Identify which cell holds the provided text, then report its (X, Y) central coordinate. 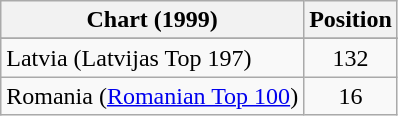
Chart (1999) (152, 20)
Latvia (Latvijas Top 197) (152, 58)
132 (351, 58)
Position (351, 20)
Romania (Romanian Top 100) (152, 96)
16 (351, 96)
